Determine the (X, Y) coordinate at the center of the cell enclosing the given text.  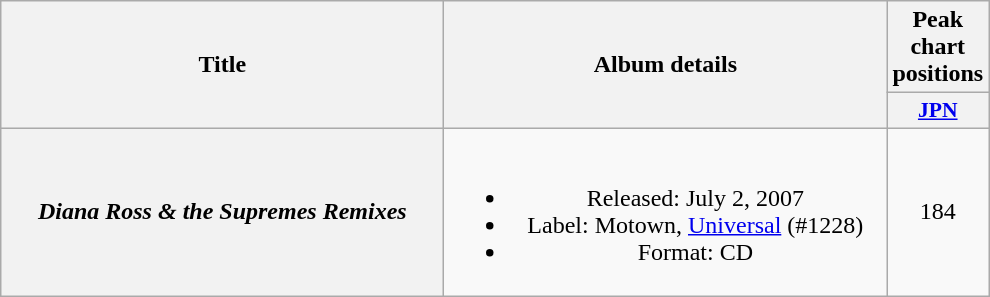
Title (222, 65)
Released: July 2, 2007Label: Motown, Universal (#1228)Format: CD (666, 212)
184 (938, 212)
JPN (938, 111)
Diana Ross & the Supremes Remixes (222, 212)
Peak chart positions (938, 47)
Album details (666, 65)
